Identify which cell holds the provided text, then report its (X, Y) central coordinate. 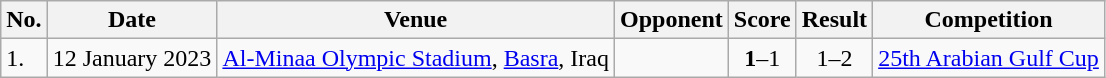
Venue (416, 20)
No. (24, 20)
12 January 2023 (132, 58)
1. (24, 58)
25th Arabian Gulf Cup (989, 58)
Competition (989, 20)
Result (834, 20)
Date (132, 20)
Al-Minaa Olympic Stadium, Basra, Iraq (416, 58)
Opponent (672, 20)
1–2 (834, 58)
1–1 (762, 58)
Score (762, 20)
